For the text-containing cell, return its midpoint in (X, Y) coordinate format. 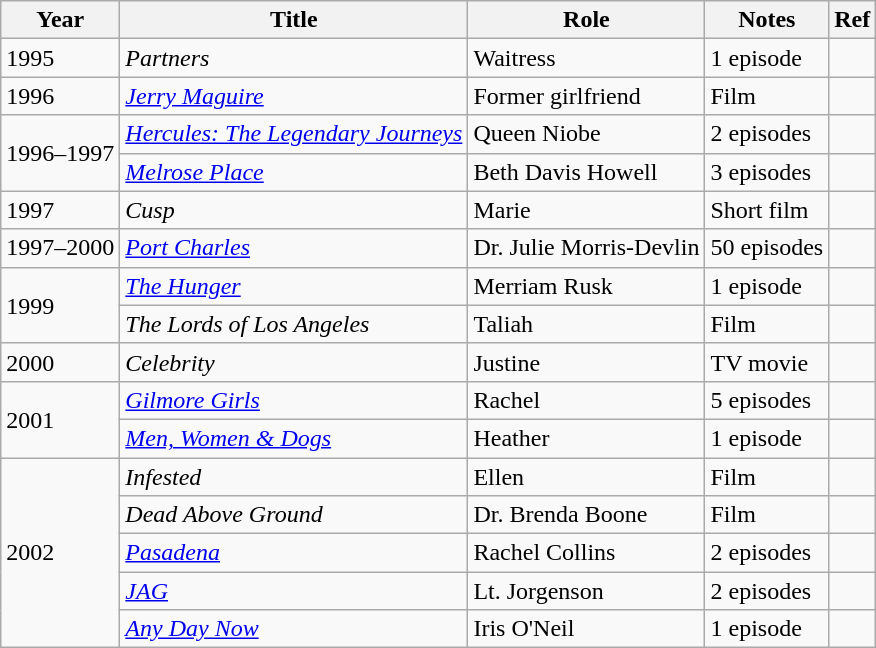
Hercules: The Legendary Journeys (294, 134)
Notes (767, 20)
Celebrity (294, 362)
Heather (586, 438)
Ref (852, 20)
Marie (586, 210)
50 episodes (767, 248)
Iris O'Neil (586, 629)
Cusp (294, 210)
Short film (767, 210)
Merriam Rusk (586, 286)
The Hunger (294, 286)
The Lords of Los Angeles (294, 324)
Former girlfriend (586, 96)
Year (60, 20)
Title (294, 20)
Partners (294, 58)
2001 (60, 419)
Ellen (586, 477)
Jerry Maguire (294, 96)
2000 (60, 362)
JAG (294, 591)
Waitress (586, 58)
Port Charles (294, 248)
Dr. Brenda Boone (586, 515)
Gilmore Girls (294, 400)
2002 (60, 553)
5 episodes (767, 400)
Melrose Place (294, 172)
Men, Women & Dogs (294, 438)
Queen Niobe (586, 134)
Justine (586, 362)
TV movie (767, 362)
1996–1997 (60, 153)
Taliah (586, 324)
1996 (60, 96)
Rachel Collins (586, 553)
Any Day Now (294, 629)
Rachel (586, 400)
Dr. Julie Morris-Devlin (586, 248)
1997–2000 (60, 248)
Dead Above Ground (294, 515)
1995 (60, 58)
Lt. Jorgenson (586, 591)
1997 (60, 210)
3 episodes (767, 172)
Pasadena (294, 553)
Beth Davis Howell (586, 172)
Infested (294, 477)
Role (586, 20)
1999 (60, 305)
